Determine the (x, y) coordinate at the center of the cell enclosing the given text.  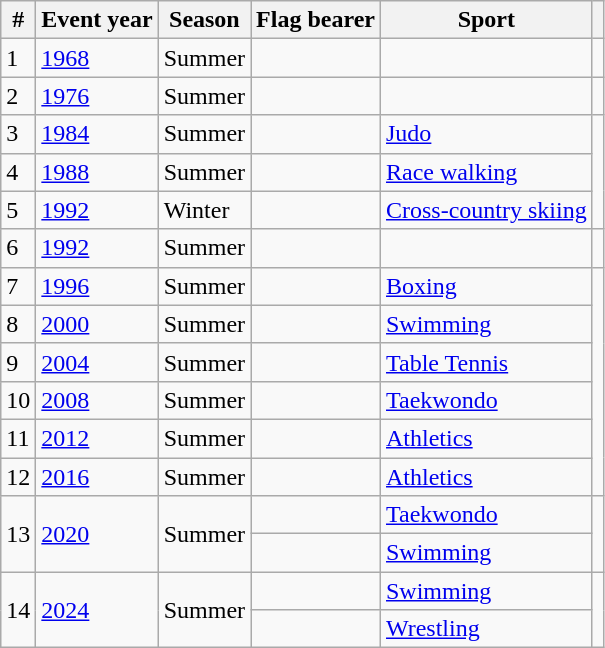
Wrestling (486, 629)
12 (18, 477)
2008 (97, 400)
3 (18, 134)
2000 (97, 324)
2004 (97, 362)
Event year (97, 20)
9 (18, 362)
7 (18, 286)
2024 (97, 610)
11 (18, 438)
1968 (97, 58)
Table Tennis (486, 362)
Race walking (486, 172)
5 (18, 210)
10 (18, 400)
2012 (97, 438)
2016 (97, 477)
Boxing (486, 286)
# (18, 20)
Cross-country skiing (486, 210)
1976 (97, 96)
Season (204, 20)
4 (18, 172)
6 (18, 248)
1996 (97, 286)
1 (18, 58)
13 (18, 534)
1984 (97, 134)
Judo (486, 134)
2020 (97, 534)
14 (18, 610)
2 (18, 96)
8 (18, 324)
1988 (97, 172)
Sport (486, 20)
Flag bearer (316, 20)
Winter (204, 210)
